From the cell containing the given text, extract its center point as [X, Y] coordinate. 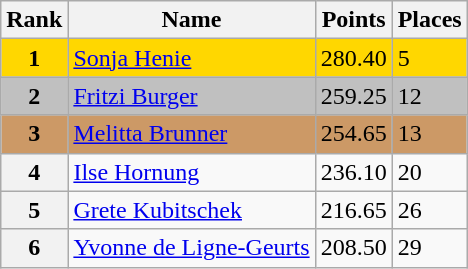
Melitta Brunner [192, 134]
Sonja Henie [192, 58]
Grete Kubitschek [192, 210]
254.65 [354, 134]
1 [34, 58]
2 [34, 96]
Points [354, 20]
Fritzi Burger [192, 96]
20 [430, 172]
Yvonne de Ligne-Geurts [192, 248]
3 [34, 134]
Places [430, 20]
12 [430, 96]
Rank [34, 20]
6 [34, 248]
236.10 [354, 172]
Ilse Hornung [192, 172]
29 [430, 248]
280.40 [354, 58]
216.65 [354, 210]
259.25 [354, 96]
208.50 [354, 248]
Name [192, 20]
4 [34, 172]
26 [430, 210]
13 [430, 134]
